Search for the cell housing the specified text and yield its [X, Y] center coordinate. 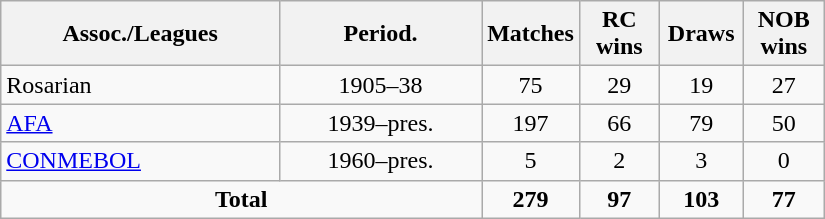
279 [531, 199]
Matches [531, 34]
Period. [380, 34]
Total [242, 199]
5 [531, 161]
103 [701, 199]
Rosarian [140, 85]
75 [531, 85]
CONMEBOL [140, 161]
3 [701, 161]
79 [701, 123]
Draws [701, 34]
1905–38 [380, 85]
50 [784, 123]
27 [784, 85]
1960–pres. [380, 161]
29 [619, 85]
Assoc./Leagues [140, 34]
AFA [140, 123]
2 [619, 161]
77 [784, 199]
RC wins [619, 34]
NOB wins [784, 34]
66 [619, 123]
197 [531, 123]
1939–pres. [380, 123]
97 [619, 199]
0 [784, 161]
19 [701, 85]
